Determine the [X, Y] coordinate at the center of the cell enclosing the given text.  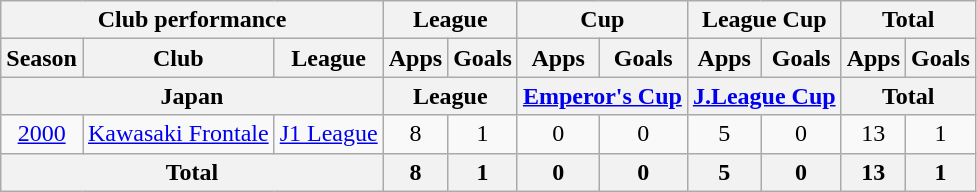
Club performance [192, 20]
League Cup [764, 20]
J1 League [328, 134]
Season [42, 58]
Club [178, 58]
2000 [42, 134]
Emperor's Cup [602, 96]
Kawasaki Frontale [178, 134]
J.League Cup [764, 96]
Japan [192, 96]
Cup [602, 20]
